From the cell containing the given text, extract its center point as [x, y] coordinate. 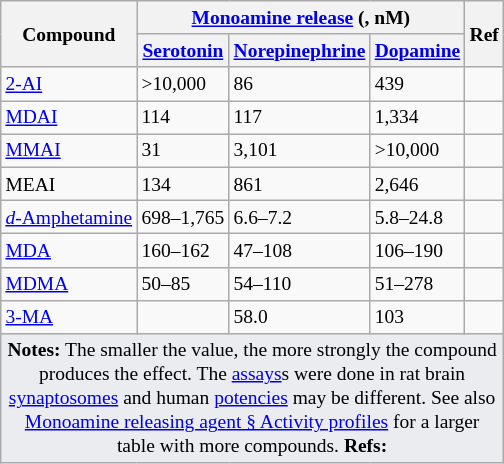
50–85 [183, 284]
31 [183, 150]
160–162 [183, 250]
117 [300, 118]
Norepinephrine [300, 50]
Compound [69, 34]
6.6–7.2 [300, 216]
Dopamine [418, 50]
106–190 [418, 250]
Monoamine release (, nM) [301, 18]
86 [300, 84]
439 [418, 84]
d-Amphetamine [69, 216]
MMAI [69, 150]
861 [300, 184]
MEAI [69, 184]
103 [418, 316]
2,646 [418, 184]
134 [183, 184]
47–108 [300, 250]
Serotonin [183, 50]
2-AI [69, 84]
1,334 [418, 118]
114 [183, 118]
3-MA [69, 316]
698–1,765 [183, 216]
3,101 [300, 150]
54–110 [300, 284]
MDA [69, 250]
Ref [484, 34]
5.8–24.8 [418, 216]
51–278 [418, 284]
MDMA [69, 284]
MDAI [69, 118]
58.0 [300, 316]
